From the cell containing the given text, extract its center point as (X, Y) coordinate. 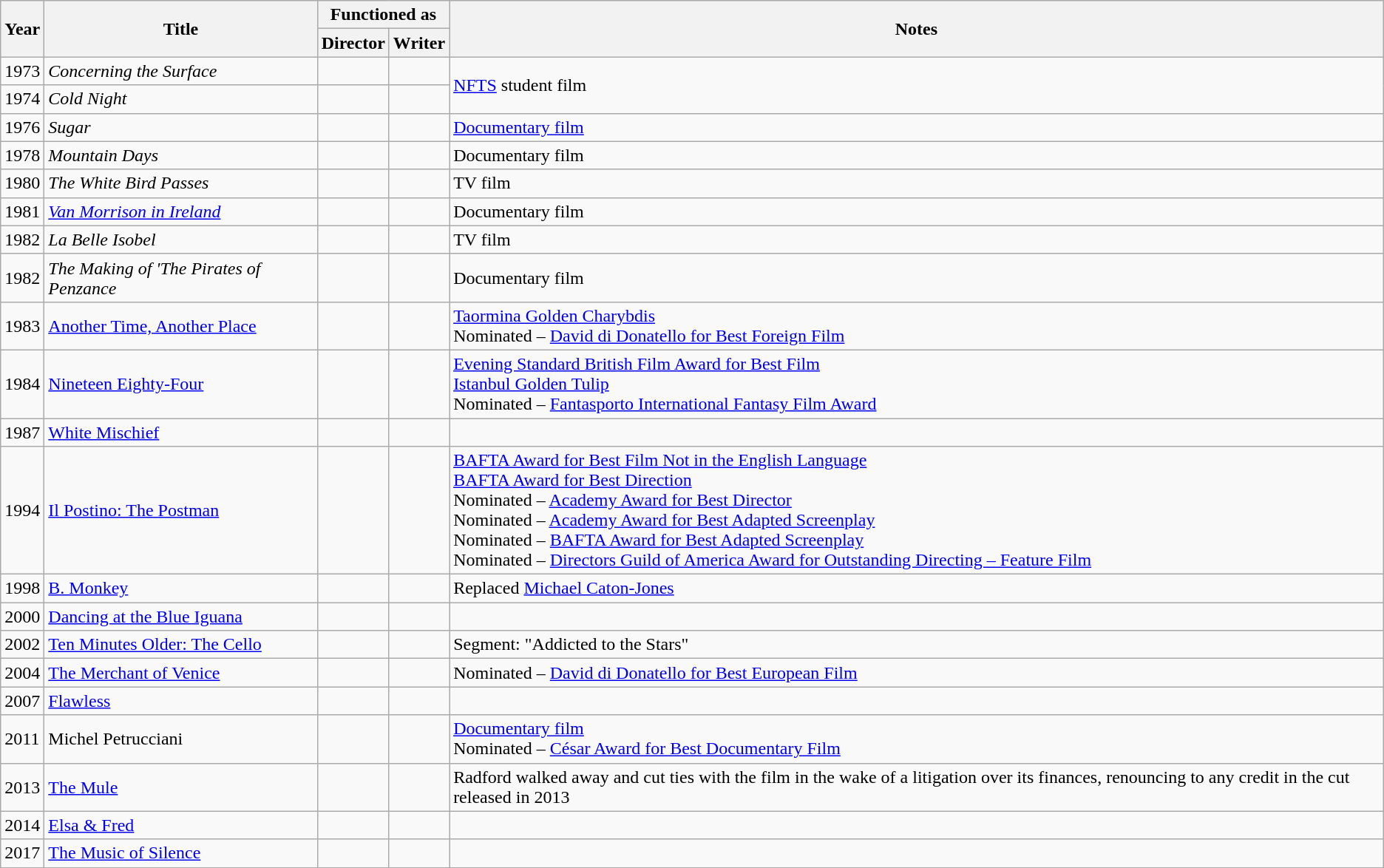
Replaced Michael Caton-Jones (917, 589)
1974 (22, 99)
Flawless (180, 701)
1987 (22, 433)
Evening Standard British Film Award for Best FilmIstanbul Golden TulipNominated – Fantasporto International Fantasy Film Award (917, 384)
The Merchant of Venice (180, 673)
Year (22, 29)
White Mischief (180, 433)
Taormina Golden CharybdisNominated – David di Donatello for Best Foreign Film (917, 325)
The Mule (180, 787)
1976 (22, 127)
2007 (22, 701)
2011 (22, 739)
2002 (22, 645)
Il Postino: The Postman (180, 510)
Dancing at the Blue Iguana (180, 617)
1994 (22, 510)
Elsa & Fred (180, 825)
Van Morrison in Ireland (180, 211)
Sugar (180, 127)
B. Monkey (180, 589)
The White Bird Passes (180, 183)
The Music of Silence (180, 853)
2004 (22, 673)
Another Time, Another Place (180, 325)
1973 (22, 71)
Notes (917, 29)
Documentary filmNominated – César Award for Best Documentary Film (917, 739)
Director (353, 43)
1978 (22, 155)
Ten Minutes Older: The Cello (180, 645)
1983 (22, 325)
1981 (22, 211)
Mountain Days (180, 155)
1980 (22, 183)
NFTS student film (917, 85)
Segment: "Addicted to the Stars" (917, 645)
2014 (22, 825)
Nineteen Eighty-Four (180, 384)
1998 (22, 589)
Writer (418, 43)
The Making of 'The Pirates of Penzance (180, 278)
Cold Night (180, 99)
Michel Petrucciani (180, 739)
2017 (22, 853)
La Belle Isobel (180, 240)
Functioned as (383, 15)
Title (180, 29)
2000 (22, 617)
2013 (22, 787)
Radford walked away and cut ties with the film in the wake of a litigation over its finances, renouncing to any credit in the cut released in 2013 (917, 787)
Nominated – David di Donatello for Best European Film (917, 673)
1984 (22, 384)
Concerning the Surface (180, 71)
